Provide the [X, Y] coordinate of the cell's center where the given text is located.  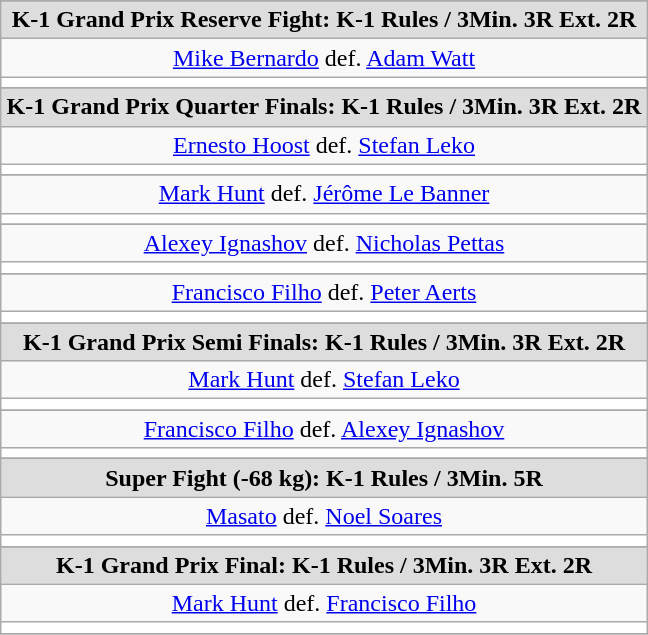
Mark Hunt def. Francisco Filho [324, 603]
K-1 Grand Prix Final: K-1 Rules / 3Min. 3R Ext. 2R [324, 565]
Alexey Ignashov def. Nicholas Pettas [324, 243]
K-1 Grand Prix Quarter Finals: K-1 Rules / 3Min. 3R Ext. 2R [324, 107]
Francisco Filho def. Alexey Ignashov [324, 429]
Francisco Filho def. Peter Aerts [324, 292]
Super Fight (-68 kg): K-1 Rules / 3Min. 5R [324, 478]
Mike Bernardo def. Adam Watt [324, 58]
Masato def. Noel Soares [324, 516]
K-1 Grand Prix Reserve Fight: K-1 Rules / 3Min. 3R Ext. 2R [324, 20]
Ernesto Hoost def. Stefan Leko [324, 145]
Mark Hunt def. Stefan Leko [324, 380]
K-1 Grand Prix Semi Finals: K-1 Rules / 3Min. 3R Ext. 2R [324, 341]
Mark Hunt def. Jérôme Le Banner [324, 194]
